Scan for the cell matching the given text and deliver its (X, Y) coordinate at center. 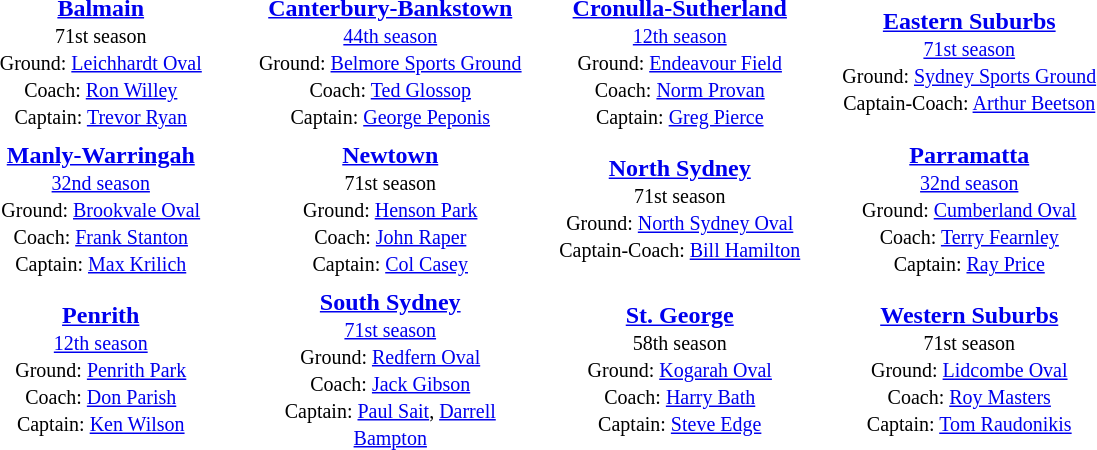
Newtown71st seasonGround: Henson Park Coach: John RaperCaptain: Col Casey (390, 209)
North Sydney71st seasonGround: North Sydney Oval Captain-Coach: Bill Hamilton (679, 209)
